Detect which cell encompasses the target text, then output its [x, y] center coordinate. 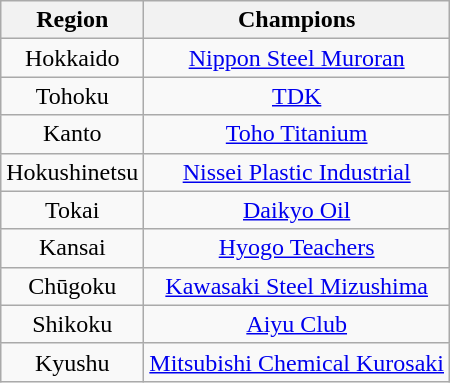
Daikyo Oil [297, 210]
Toho Titanium [297, 134]
Shikoku [72, 324]
Nippon Steel Muroran [297, 58]
Tokai [72, 210]
Region [72, 20]
Kyushu [72, 362]
TDK [297, 96]
Hokkaido [72, 58]
Champions [297, 20]
Kansai [72, 248]
Mitsubishi Chemical Kurosaki [297, 362]
Hokushinetsu [72, 172]
Kanto [72, 134]
Hyogo Teachers [297, 248]
Tohoku [72, 96]
Aiyu Club [297, 324]
Kawasaki Steel Mizushima [297, 286]
Chūgoku [72, 286]
Nissei Plastic Industrial [297, 172]
